Search for the cell housing the specified text and yield its (X, Y) center coordinate. 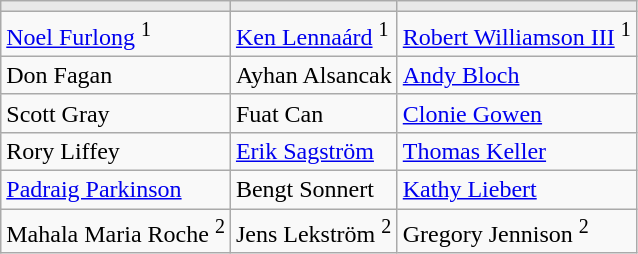
Erik Sagström (314, 151)
Fuat Can (314, 113)
Clonie Gowen (516, 113)
Andy Bloch (516, 75)
Ken Lennaárd 1 (314, 34)
Scott Gray (116, 113)
Don Fagan (116, 75)
Thomas Keller (516, 151)
Ayhan Alsancak (314, 75)
Padraig Parkinson (116, 190)
Jens Lekström 2 (314, 232)
Bengt Sonnert (314, 190)
Mahala Maria Roche 2 (116, 232)
Gregory Jennison 2 (516, 232)
Rory Liffey (116, 151)
Kathy Liebert (516, 190)
Robert Williamson III 1 (516, 34)
Noel Furlong 1 (116, 34)
